Locate the cell with the specified text and output its [X, Y] center coordinate. 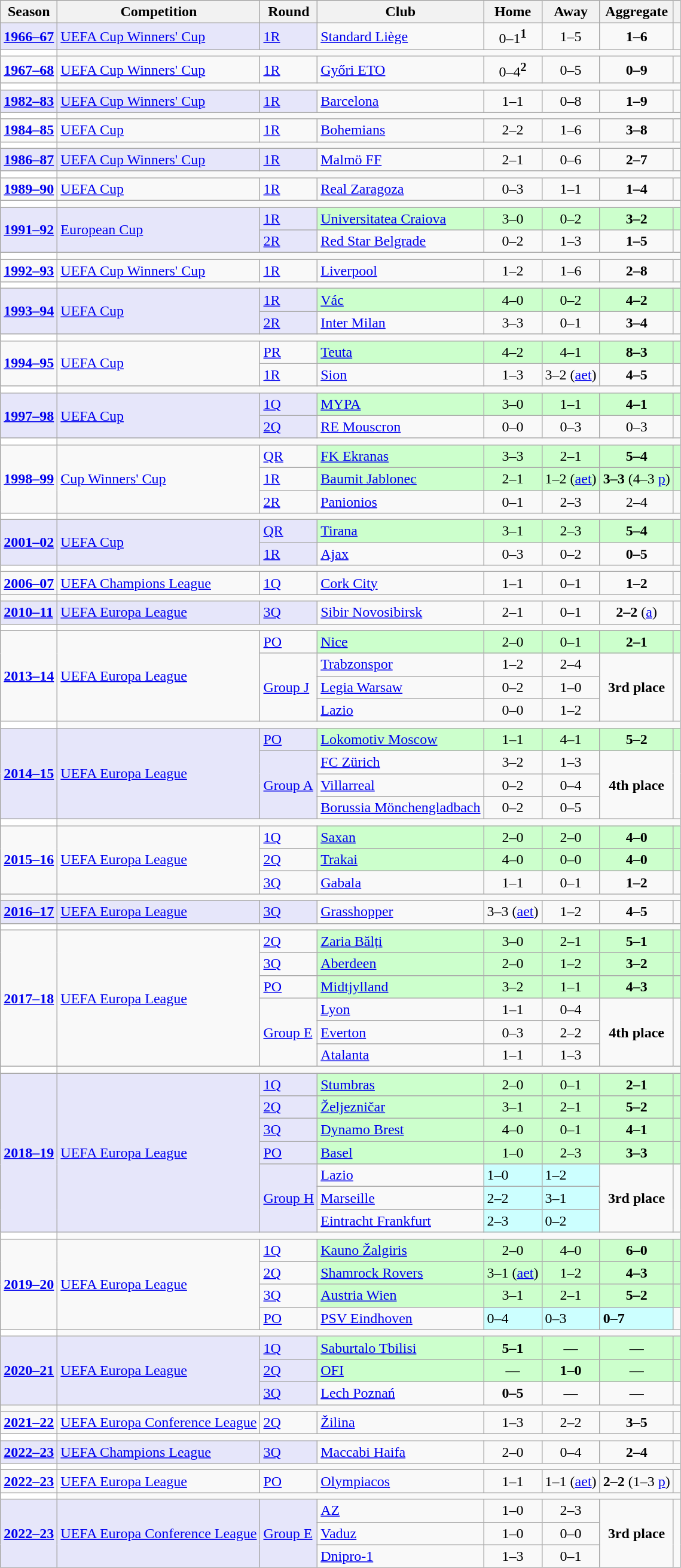
1993–94 [29, 311]
AZ [401, 1511]
2–2 (1–3 p) [636, 1481]
FK Ekranas [401, 456]
Maccabi Haifa [401, 1452]
Trabzonspor [401, 664]
Villarreal [401, 785]
1998–99 [29, 479]
Basel [401, 1153]
Lech Poznań [401, 1393]
2014–15 [29, 773]
Aberdeen [401, 964]
Sibir Novosibirsk [401, 612]
0–6 [570, 160]
Liverpool [401, 271]
1–1 (aet) [570, 1481]
Grasshopper [401, 912]
1989–90 [29, 189]
0–42 [513, 69]
3–1 (aet) [513, 1273]
Gabala [401, 883]
2013–14 [29, 676]
3–8 [636, 130]
Kauno Žalgiris [401, 1250]
Vác [401, 300]
Zaria Bălți [401, 941]
Cup Winners' Cup [159, 479]
2010–11 [29, 612]
3–5 [636, 1423]
Red Star Belgrade [401, 241]
1982–83 [29, 101]
1966–67 [29, 37]
2001–02 [29, 543]
Group J [289, 687]
Dynamo Brest [401, 1130]
Lyon [401, 1009]
3–3 (4–3 p) [636, 479]
1–4 [636, 189]
Olympiacos [401, 1481]
Round [289, 12]
Standard Liège [401, 37]
Győri ETO [401, 69]
Shamrock Rovers [401, 1273]
Austria Wien [401, 1296]
Cork City [401, 583]
Žilina [401, 1423]
Midtjylland [401, 987]
Atalanta [401, 1055]
Eintracht Frankfurt [401, 1221]
Real Zaragoza [401, 189]
2019–20 [29, 1284]
1–2 (aet) [570, 479]
Lokomotiv Moscow [401, 739]
2020–21 [29, 1370]
Season [29, 12]
1967–68 [29, 69]
2–8 [636, 271]
3–2 (aet) [570, 375]
Aggregate [636, 12]
Club [401, 12]
Group H [289, 1198]
Dnipro-1 [401, 1556]
2021–22 [29, 1423]
1986–87 [29, 160]
2006–07 [29, 583]
Universitatea Craiova [401, 219]
RE Mouscron [401, 427]
1994–95 [29, 363]
FC Zürich [401, 762]
Away [570, 12]
Barcelona [401, 101]
3–3 (aet) [513, 912]
Tirana [401, 531]
2018–19 [29, 1153]
Željezničar [401, 1107]
Competition [159, 12]
Everton [401, 1032]
1984–85 [29, 130]
1997–98 [29, 415]
Saburtalo Tbilisi [401, 1347]
Sion [401, 375]
Vaduz [401, 1533]
Stumbras [401, 1085]
3–4 [636, 323]
European Cup [159, 230]
Trakai [401, 860]
Baumit Jablonec [401, 479]
Inter Milan [401, 323]
1991–92 [29, 230]
Nice [401, 642]
Teuta [401, 352]
OFI [401, 1370]
Ajax [401, 554]
2016–17 [29, 912]
2–7 [636, 160]
MYPA [401, 404]
Borussia Mönchengladbach [401, 808]
2015–16 [29, 860]
0–7 [636, 1318]
Malmö FF [401, 160]
PSV Eindhoven [401, 1318]
Group A [289, 785]
1–9 [636, 101]
Panionios [401, 502]
2017–18 [29, 998]
Marseille [401, 1198]
8–3 [636, 352]
Saxan [401, 837]
PR [289, 352]
0–9 [636, 69]
Legia Warsaw [401, 687]
6–0 [636, 1250]
Bohemians [401, 130]
Home [513, 12]
0–8 [570, 101]
0–11 [513, 37]
1992–93 [29, 271]
2–2 (a) [636, 612]
